Pinpoint the cell where the given text exists, returning its [x, y] midpoint coordinate. 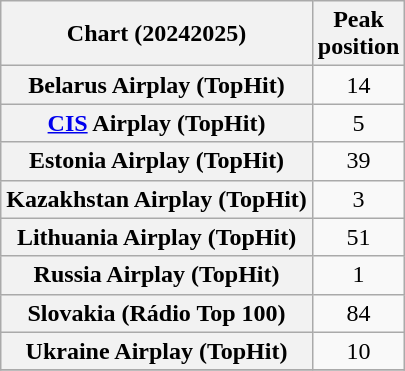
Estonia Airplay (TopHit) [157, 161]
84 [358, 313]
Peakposition [358, 34]
Slovakia (Rádio Top 100) [157, 313]
1 [358, 275]
51 [358, 237]
Russia Airplay (TopHit) [157, 275]
Chart (20242025) [157, 34]
Kazakhstan Airplay (TopHit) [157, 199]
CIS Airplay (TopHit) [157, 123]
Belarus Airplay (TopHit) [157, 85]
14 [358, 85]
5 [358, 123]
3 [358, 199]
Lithuania Airplay (TopHit) [157, 237]
39 [358, 161]
10 [358, 351]
Ukraine Airplay (TopHit) [157, 351]
